Extract the (X, Y) coordinate from the center of the cell holding the provided text.  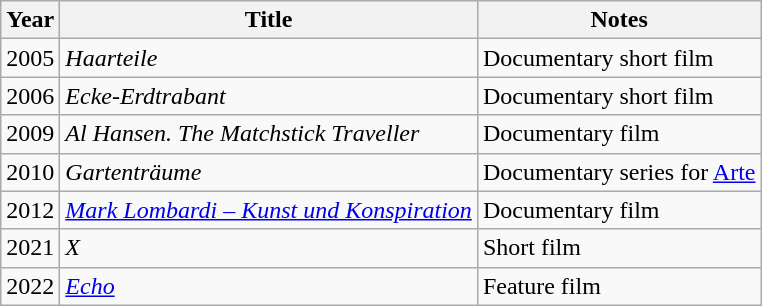
2009 (30, 134)
2012 (30, 210)
Year (30, 20)
Mark Lombardi – Kunst und Konspiration (269, 210)
Documentary series for Arte (619, 172)
Echo (269, 286)
Al Hansen. The Matchstick Traveller (269, 134)
Gartenträume (269, 172)
2021 (30, 248)
Notes (619, 20)
Haarteile (269, 58)
X (269, 248)
Feature film (619, 286)
2022 (30, 286)
2010 (30, 172)
Ecke-Erdtrabant (269, 96)
Title (269, 20)
2006 (30, 96)
Short film (619, 248)
2005 (30, 58)
